For the text-containing cell, return its midpoint in (X, Y) coordinate format. 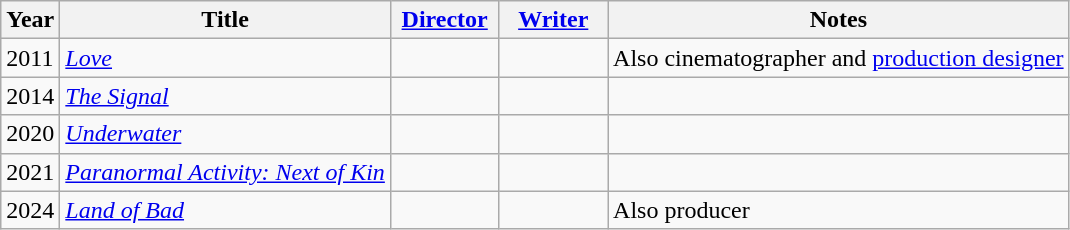
2011 (30, 58)
Title (226, 20)
Writer (554, 20)
Also producer (839, 210)
Director (444, 20)
Paranormal Activity: Next of Kin (226, 172)
2024 (30, 210)
2020 (30, 134)
2014 (30, 96)
Land of Bad (226, 210)
Underwater (226, 134)
Also cinematographer and production designer (839, 58)
2021 (30, 172)
Notes (839, 20)
Love (226, 58)
The Signal (226, 96)
Year (30, 20)
